Search for the cell housing the specified text and yield its (X, Y) center coordinate. 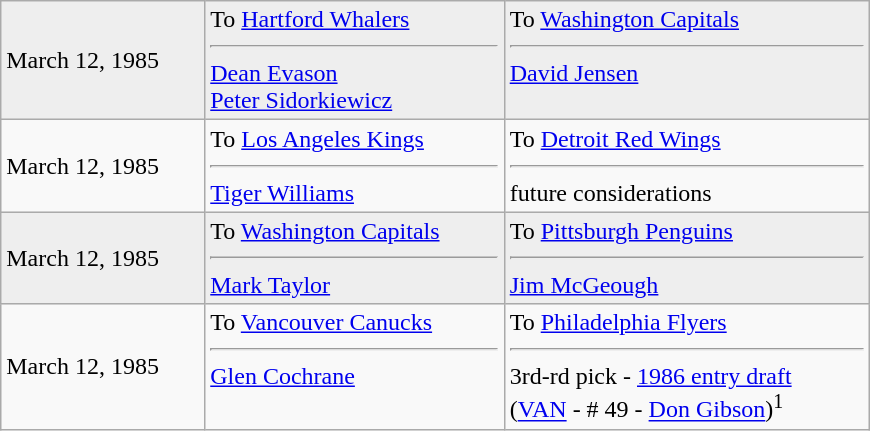
To Philadelphia Flyers3rd-rd pick - 1986 entry draft(VAN - # 49 - Don Gibson)1 (686, 367)
To Pittsburgh PenguinsJim McGeough (686, 258)
To Hartford WhalersDean EvasonPeter Sidorkiewicz (354, 60)
To Detroit Red Wingsfuture considerations (686, 166)
To Los Angeles KingsTiger Williams (354, 166)
To Washington CapitalsMark Taylor (354, 258)
To Washington CapitalsDavid Jensen (686, 60)
To Vancouver CanucksGlen Cochrane (354, 367)
